Capture the cell that displays the provided text and extract its [X, Y] central coordinate. 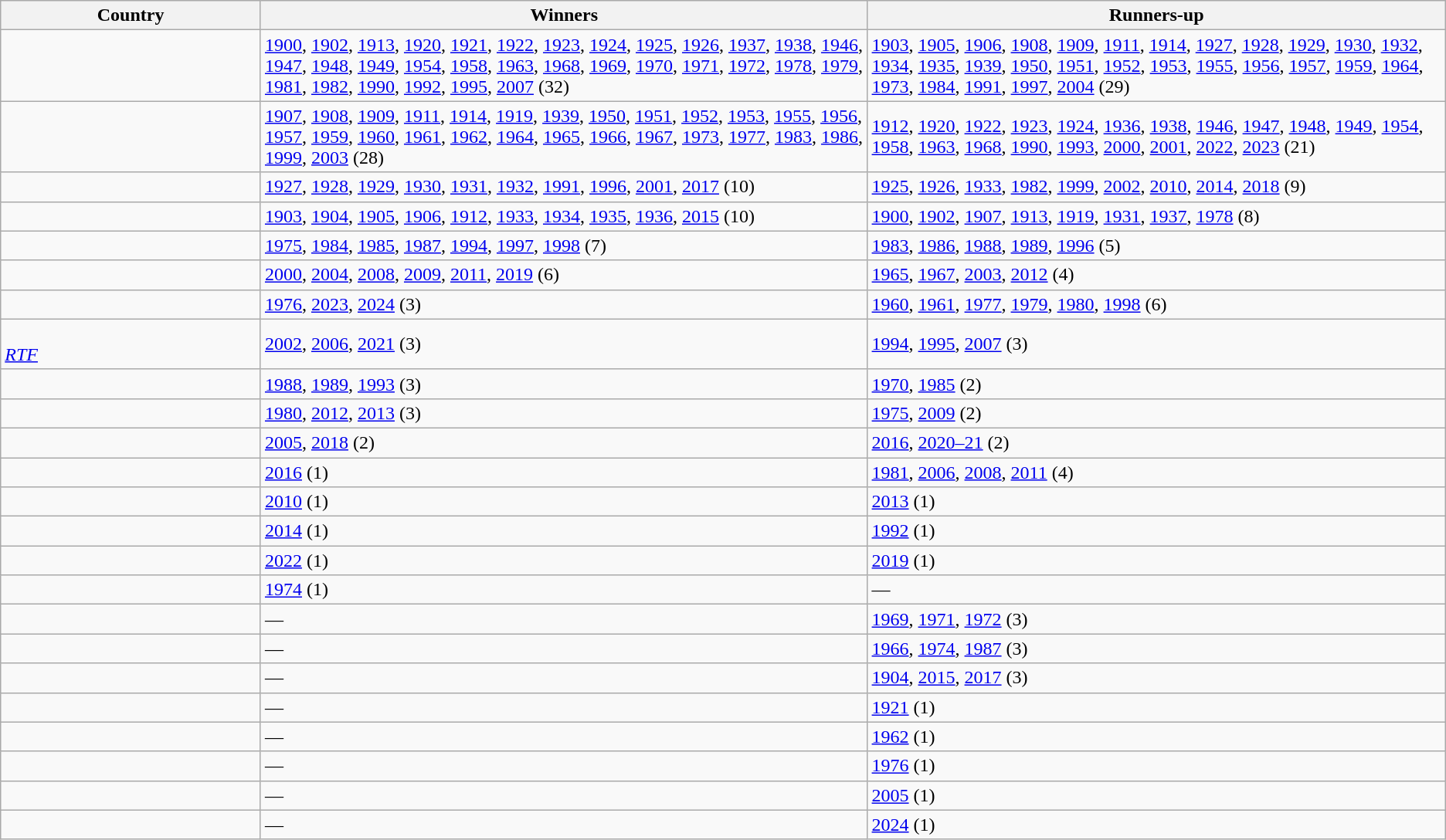
1976 (1) [1156, 766]
1966, 1974, 1987 (3) [1156, 649]
2013 (1) [1156, 502]
Runners-up [1156, 15]
1988, 1989, 1993 (3) [564, 384]
1903, 1904, 1905, 1906, 1912, 1933, 1934, 1935, 1936, 2015 (10) [564, 216]
2005 (1) [1156, 795]
1976, 2023, 2024 (3) [564, 304]
Country [131, 15]
1975, 1984, 1985, 1987, 1994, 1997, 1998 (7) [564, 246]
2016 (1) [564, 472]
1962 (1) [1156, 737]
1975, 2009 (2) [1156, 413]
2019 (1) [1156, 561]
1983, 1986, 1988, 1989, 1996 (5) [1156, 246]
1969, 1971, 1972 (3) [1156, 619]
1992 (1) [1156, 531]
1912, 1920, 1922, 1923, 1924, 1936, 1938, 1946, 1947, 1948, 1949, 1954, 1958, 1963, 1968, 1990, 1993, 2000, 2001, 2022, 2023 (21) [1156, 137]
RTF [131, 344]
1925, 1926, 1933, 1982, 1999, 2002, 2010, 2014, 2018 (9) [1156, 187]
Winners [564, 15]
2022 (1) [564, 561]
1970, 1985 (2) [1156, 384]
1960, 1961, 1977, 1979, 1980, 1998 (6) [1156, 304]
1900, 1902, 1907, 1913, 1919, 1931, 1937, 1978 (8) [1156, 216]
2016, 2020–21 (2) [1156, 442]
1994, 1995, 2007 (3) [1156, 344]
2000, 2004, 2008, 2009, 2011, 2019 (6) [564, 275]
1965, 1967, 2003, 2012 (4) [1156, 275]
2014 (1) [564, 531]
2005, 2018 (2) [564, 442]
2010 (1) [564, 502]
1981, 2006, 2008, 2011 (4) [1156, 472]
1974 (1) [564, 590]
1980, 2012, 2013 (3) [564, 413]
1904, 2015, 2017 (3) [1156, 678]
1921 (1) [1156, 707]
1927, 1928, 1929, 1930, 1931, 1932, 1991, 1996, 2001, 2017 (10) [564, 187]
2002, 2006, 2021 (3) [564, 344]
2024 (1) [1156, 825]
